Identify which cell holds the provided text, then report its [X, Y] central coordinate. 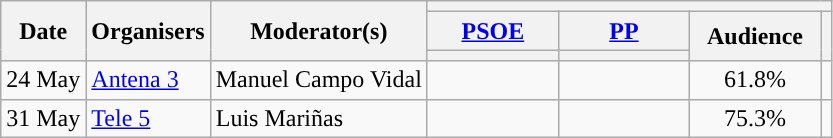
Manuel Campo Vidal [318, 80]
PSOE [492, 31]
75.3% [754, 118]
61.8% [754, 80]
Audience [754, 36]
Organisers [148, 31]
PP [624, 31]
Tele 5 [148, 118]
Moderator(s) [318, 31]
24 May [44, 80]
Date [44, 31]
31 May [44, 118]
Antena 3 [148, 80]
Luis Mariñas [318, 118]
